Capture the cell that displays the provided text and extract its (X, Y) central coordinate. 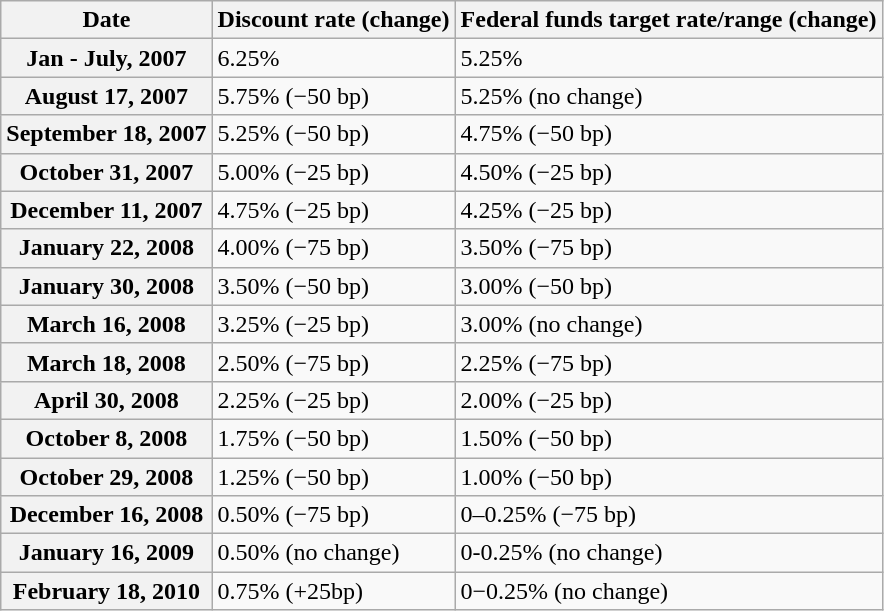
October 8, 2008 (106, 438)
1.50% (−50 bp) (668, 438)
4.25% (−25 bp) (668, 210)
0–0.25% (−75 bp) (668, 515)
5.00% (−25 bp) (334, 172)
April 30, 2008 (106, 400)
4.50% (−25 bp) (668, 172)
3.00% (no change) (668, 324)
2.00% (−25 bp) (668, 400)
5.75% (−50 bp) (334, 96)
March 18, 2008 (106, 362)
September 18, 2007 (106, 134)
Jan - July, 2007 (106, 58)
0.50% (no change) (334, 553)
6.25% (334, 58)
October 31, 2007 (106, 172)
0.50% (−75 bp) (334, 515)
1.25% (−50 bp) (334, 477)
Date (106, 20)
0−0.25% (no change) (668, 591)
5.25% (−50 bp) (334, 134)
December 11, 2007 (106, 210)
October 29, 2008 (106, 477)
August 17, 2007 (106, 96)
0.75% (+25bp) (334, 591)
January 16, 2009 (106, 553)
4.75% (−50 bp) (668, 134)
Discount rate (change) (334, 20)
January 22, 2008 (106, 248)
February 18, 2010 (106, 591)
3.00% (−50 bp) (668, 286)
2.50% (−75 bp) (334, 362)
January 30, 2008 (106, 286)
December 16, 2008 (106, 515)
4.75% (−25 bp) (334, 210)
5.25% (668, 58)
1.75% (−50 bp) (334, 438)
0-0.25% (no change) (668, 553)
2.25% (−25 bp) (334, 400)
4.00% (−75 bp) (334, 248)
3.25% (−25 bp) (334, 324)
3.50% (−50 bp) (334, 286)
5.25% (no change) (668, 96)
Federal funds target rate/range (change) (668, 20)
2.25% (−75 bp) (668, 362)
3.50% (−75 bp) (668, 248)
March 16, 2008 (106, 324)
1.00% (−50 bp) (668, 477)
